Extract the [x, y] coordinate from the center of the cell holding the provided text.  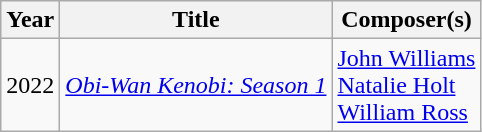
Year [30, 20]
2022 [30, 85]
Composer(s) [406, 20]
Obi-Wan Kenobi: Season 1 [196, 85]
John WilliamsNatalie HoltWilliam Ross [406, 85]
Title [196, 20]
